Capture the cell that displays the provided text and extract its [X, Y] central coordinate. 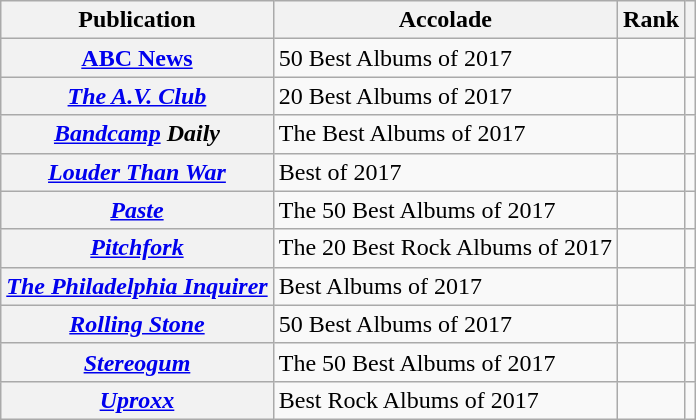
Uproxx [137, 400]
Best Albums of 2017 [445, 286]
20 Best Albums of 2017 [445, 96]
Publication [137, 20]
Rank [652, 20]
Paste [137, 210]
ABC News [137, 58]
Bandcamp Daily [137, 134]
Accolade [445, 20]
Stereogum [137, 362]
The 20 Best Rock Albums of 2017 [445, 248]
The Best Albums of 2017 [445, 134]
Rolling Stone [137, 324]
The Philadelphia Inquirer [137, 286]
Best Rock Albums of 2017 [445, 400]
Louder Than War [137, 172]
Pitchfork [137, 248]
Best of 2017 [445, 172]
The A.V. Club [137, 96]
